From the cell containing the given text, extract its center point as [X, Y] coordinate. 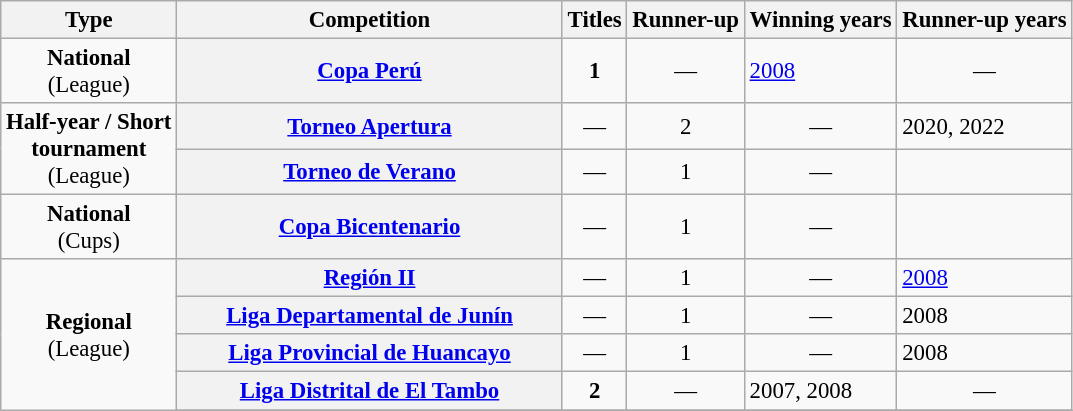
Liga Distrital de El Tambo [370, 391]
2007, 2008 [820, 391]
National(League) [89, 72]
National(Cups) [89, 228]
Winning years [820, 20]
Copa Bicentenario [370, 228]
2020, 2022 [984, 126]
Torneo Apertura [370, 126]
Torneo de Verano [370, 172]
Type [89, 20]
Runner-up years [984, 20]
Titles [594, 20]
Runner-up [686, 20]
Copa Perú [370, 72]
Región II [370, 278]
Half-year / Shorttournament(League) [89, 149]
Competition [370, 20]
Liga Provincial de Huancayo [370, 353]
Liga Departamental de Junín [370, 316]
Regional(League) [89, 334]
